Search for the cell housing the specified text and yield its (X, Y) center coordinate. 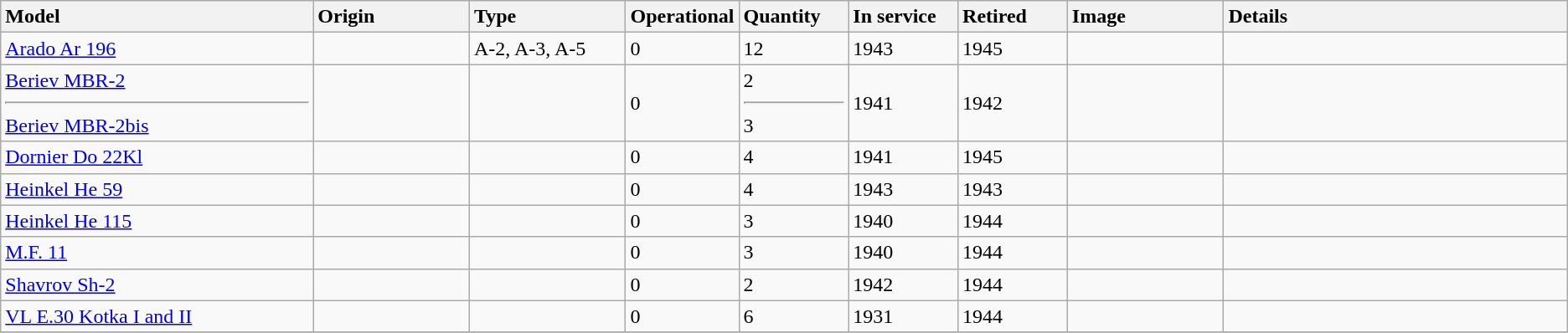
Image (1146, 17)
Dornier Do 22Kl (157, 157)
2 (794, 284)
Arado Ar 196 (157, 49)
Details (1395, 17)
Shavrov Sh-2 (157, 284)
23 (794, 103)
Retired (1014, 17)
A-2, A-3, A-5 (548, 49)
Heinkel He 115 (157, 221)
6 (794, 316)
12 (794, 49)
Origin (392, 17)
Model (157, 17)
Type (548, 17)
Heinkel He 59 (157, 189)
Quantity (794, 17)
In service (903, 17)
M.F. 11 (157, 253)
VL E.30 Kotka I and II (157, 316)
1931 (903, 316)
Operational (682, 17)
Beriev MBR-2Beriev MBR-2bis (157, 103)
